Provide the [x, y] coordinate of the cell's center where the given text is located.  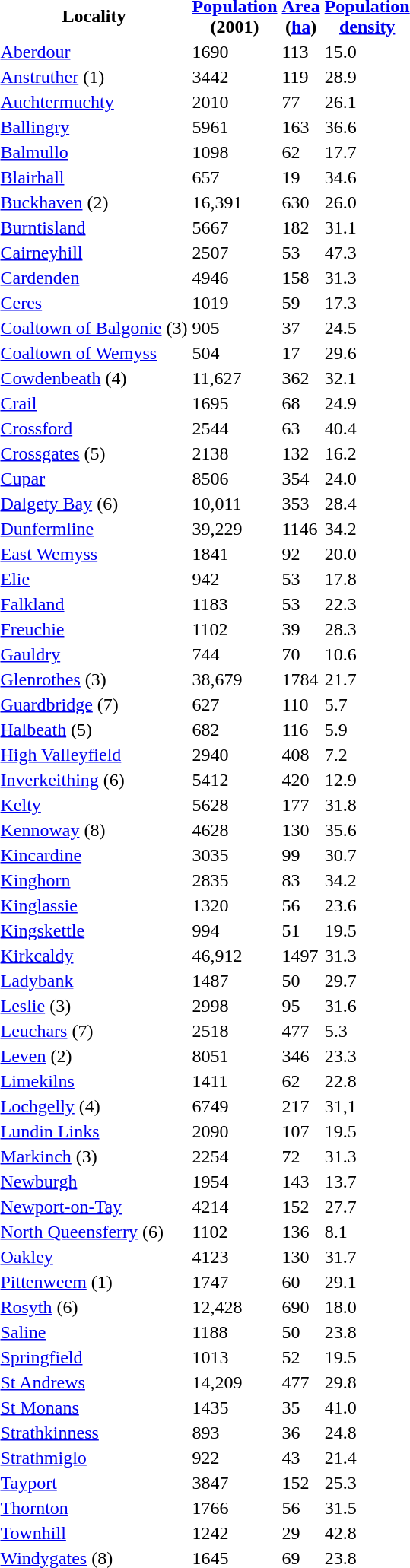
163 [301, 127]
346 [301, 1056]
893 [234, 1433]
1497 [301, 956]
1435 [234, 1407]
182 [301, 227]
110 [301, 704]
14,209 [234, 1382]
3442 [234, 77]
51 [301, 930]
11,627 [234, 378]
29 [301, 1533]
2507 [234, 253]
2090 [234, 1131]
353 [301, 504]
1013 [234, 1357]
10,011 [234, 504]
8051 [234, 1056]
12,428 [234, 1307]
2138 [234, 453]
95 [301, 1006]
2998 [234, 1006]
2940 [234, 755]
19 [301, 177]
68 [301, 403]
1183 [234, 604]
1784 [301, 679]
5628 [234, 805]
2835 [234, 880]
5961 [234, 127]
77 [301, 102]
4123 [234, 1257]
1747 [234, 1282]
52 [301, 1357]
16,391 [234, 202]
72 [301, 1156]
1954 [234, 1182]
136 [301, 1232]
362 [301, 378]
994 [234, 930]
504 [234, 353]
8506 [234, 479]
1695 [234, 403]
143 [301, 1182]
132 [301, 453]
5667 [234, 227]
39 [301, 629]
1098 [234, 152]
37 [301, 328]
1320 [234, 905]
744 [234, 654]
92 [301, 554]
682 [234, 730]
60 [301, 1282]
6749 [234, 1106]
83 [301, 880]
3847 [234, 1483]
1841 [234, 554]
354 [301, 479]
119 [301, 77]
59 [301, 303]
3035 [234, 855]
4628 [234, 830]
1019 [234, 303]
70 [301, 654]
627 [234, 704]
35 [301, 1407]
46,912 [234, 956]
1188 [234, 1332]
1690 [234, 52]
158 [301, 278]
2254 [234, 1156]
420 [301, 780]
39,229 [234, 529]
2010 [234, 102]
1766 [234, 1508]
630 [301, 202]
107 [301, 1131]
63 [301, 428]
1487 [234, 981]
4214 [234, 1207]
113 [301, 52]
1242 [234, 1533]
17 [301, 353]
36 [301, 1433]
1146 [301, 529]
116 [301, 730]
43 [301, 1458]
217 [301, 1106]
922 [234, 1458]
690 [301, 1307]
905 [234, 328]
38,679 [234, 679]
942 [234, 579]
4946 [234, 278]
99 [301, 855]
2544 [234, 428]
177 [301, 805]
408 [301, 755]
5412 [234, 780]
657 [234, 177]
2518 [234, 1031]
1411 [234, 1081]
